Find where the given text appears and provide that cell's center as (X, Y) coordinate. 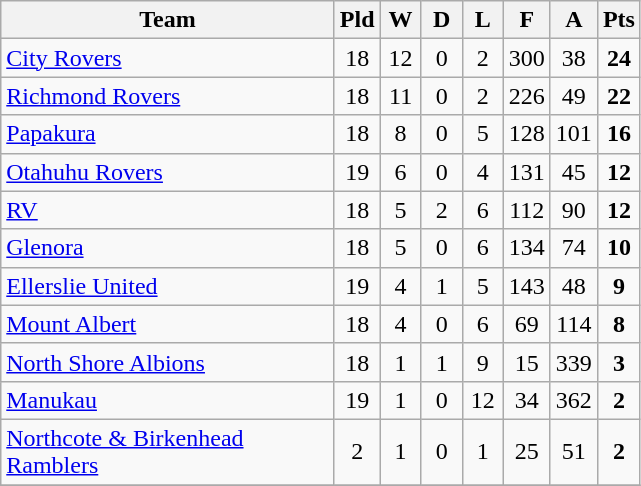
101 (574, 134)
Pld (357, 20)
15 (526, 362)
Team (168, 20)
A (574, 20)
RV (168, 210)
69 (526, 324)
128 (526, 134)
Glenora (168, 248)
34 (526, 400)
L (482, 20)
W (400, 20)
74 (574, 248)
Mount Albert (168, 324)
112 (526, 210)
300 (526, 58)
City Rovers (168, 58)
F (526, 20)
49 (574, 96)
90 (574, 210)
24 (618, 58)
48 (574, 286)
16 (618, 134)
3 (618, 362)
339 (574, 362)
131 (526, 172)
Otahuhu Rovers (168, 172)
Ellerslie United (168, 286)
114 (574, 324)
North Shore Albions (168, 362)
11 (400, 96)
Pts (618, 20)
22 (618, 96)
10 (618, 248)
Northcote & Birkenhead Ramblers (168, 452)
134 (526, 248)
45 (574, 172)
Richmond Rovers (168, 96)
D (442, 20)
25 (526, 452)
38 (574, 58)
51 (574, 452)
362 (574, 400)
Manukau (168, 400)
226 (526, 96)
143 (526, 286)
Papakura (168, 134)
